Find where the given text appears and provide that cell's center as (x, y) coordinate. 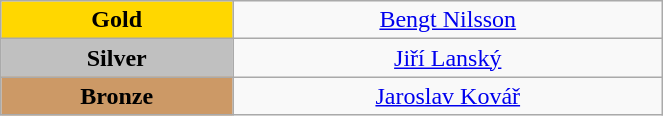
Bronze (117, 96)
Jaroslav Kovář (448, 96)
Bengt Nilsson (448, 20)
Gold (117, 20)
Jiří Lanský (448, 58)
Silver (117, 58)
